Locate the cell with the specified text and output its (x, y) center coordinate. 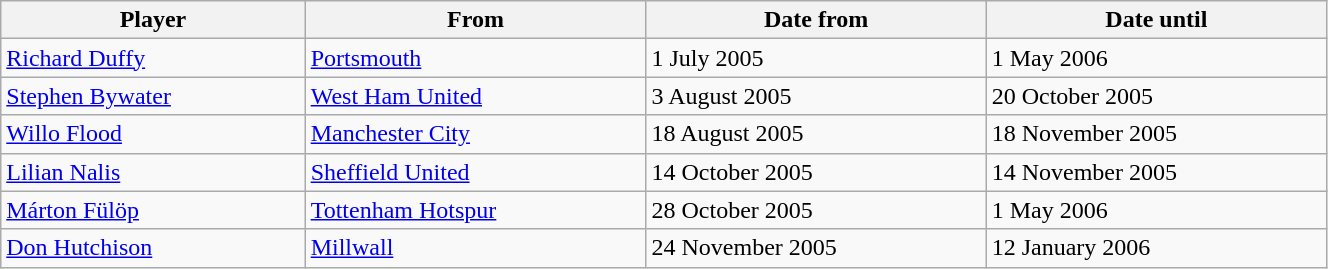
Portsmouth (476, 58)
18 November 2005 (1156, 134)
From (476, 20)
1 July 2005 (816, 58)
28 October 2005 (816, 210)
20 October 2005 (1156, 96)
14 October 2005 (816, 172)
Date from (816, 20)
18 August 2005 (816, 134)
Stephen Bywater (153, 96)
Date until (1156, 20)
12 January 2006 (1156, 248)
Player (153, 20)
Márton Fülöp (153, 210)
Willo Flood (153, 134)
Sheffield United (476, 172)
Millwall (476, 248)
Richard Duffy (153, 58)
Tottenham Hotspur (476, 210)
Manchester City (476, 134)
West Ham United (476, 96)
24 November 2005 (816, 248)
Lilian Nalis (153, 172)
Don Hutchison (153, 248)
14 November 2005 (1156, 172)
3 August 2005 (816, 96)
